Capture the cell that displays the provided text and extract its (X, Y) central coordinate. 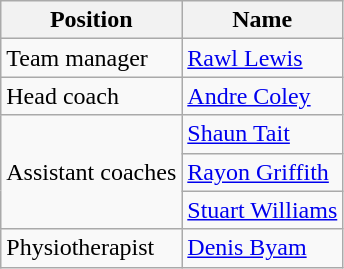
Head coach (92, 96)
Rawl Lewis (262, 58)
Shaun Tait (262, 134)
Name (262, 20)
Andre Coley (262, 96)
Assistant coaches (92, 172)
Denis Byam (262, 248)
Physiotherapist (92, 248)
Rayon Griffith (262, 172)
Stuart Williams (262, 210)
Position (92, 20)
Team manager (92, 58)
